From the cell containing the given text, extract its center point as [X, Y] coordinate. 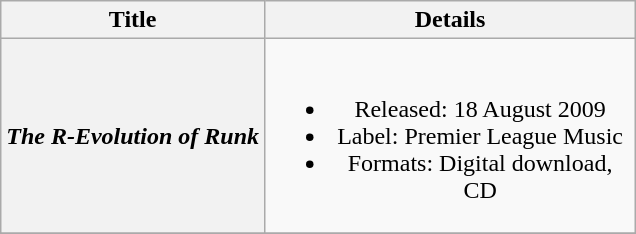
Released: 18 August 2009Label: Premier League MusicFormats: Digital download, CD [450, 136]
The R-Evolution of Runk [133, 136]
Details [450, 20]
Title [133, 20]
